Search for the cell housing the specified text and yield its [x, y] center coordinate. 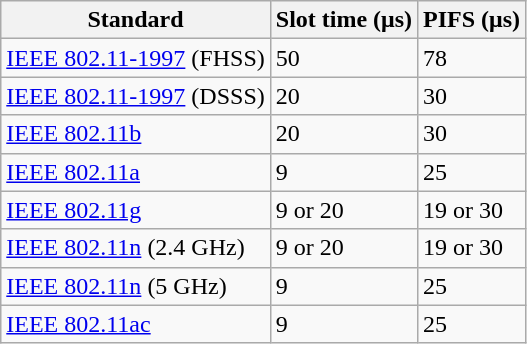
78 [472, 58]
IEEE 802.11n (5 GHz) [136, 286]
IEEE 802.11b [136, 134]
IEEE 802.11ac [136, 324]
IEEE 802.11g [136, 210]
50 [344, 58]
IEEE 802.11-1997 (FHSS) [136, 58]
IEEE 802.11n (2.4 GHz) [136, 248]
IEEE 802.11a [136, 172]
Standard [136, 20]
Slot time (μs) [344, 20]
PIFS (μs) [472, 20]
IEEE 802.11-1997 (DSSS) [136, 96]
